Find where the given text appears and provide that cell's center as (x, y) coordinate. 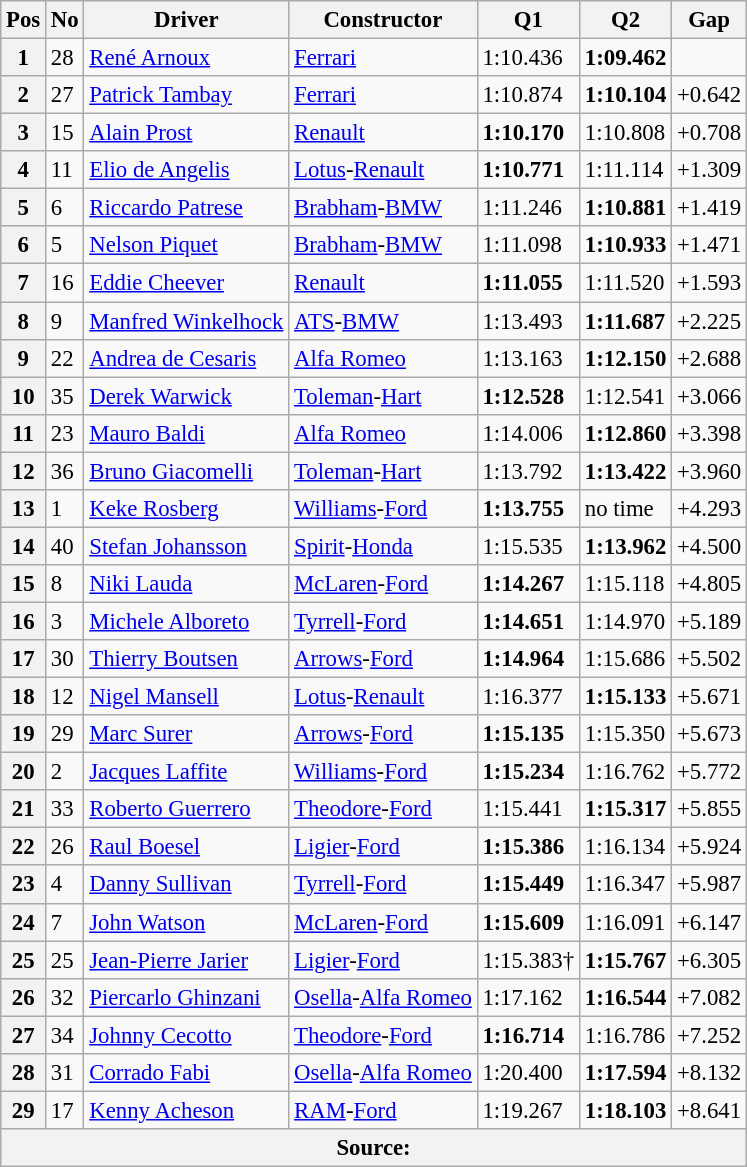
1:15.441 (528, 809)
Q1 (528, 20)
1:12.528 (528, 396)
1:15.609 (528, 922)
1:14.651 (528, 621)
John Watson (186, 922)
1:19.267 (528, 1110)
1:12.541 (625, 396)
1:13.792 (528, 471)
1:15.449 (528, 885)
1:10.874 (528, 95)
Bruno Giacomelli (186, 471)
13 (24, 509)
+4.500 (710, 546)
Keke Rosberg (186, 509)
Elio de Angelis (186, 170)
Manfred Winkelhock (186, 321)
+5.502 (710, 659)
+8.132 (710, 1073)
1:15.133 (625, 697)
+0.642 (710, 95)
1:11.098 (528, 245)
1:13.962 (625, 546)
1:15.234 (528, 772)
Mauro Baldi (186, 433)
1:10.933 (625, 245)
Corrado Fabi (186, 1073)
1:16.347 (625, 885)
32 (65, 997)
Gap (710, 20)
+7.082 (710, 997)
Niki Lauda (186, 584)
+6.147 (710, 922)
1:15.118 (625, 584)
1:15.386 (528, 847)
+3.066 (710, 396)
1:16.544 (625, 997)
Jean-Pierre Jarier (186, 960)
18 (24, 697)
34 (65, 1035)
Eddie Cheever (186, 283)
1:11.055 (528, 283)
Derek Warwick (186, 396)
30 (65, 659)
Riccardo Patrese (186, 208)
+4.293 (710, 509)
ATS-BMW (383, 321)
+4.805 (710, 584)
Source: (374, 1148)
1:13.422 (625, 471)
1:13.755 (528, 509)
+5.855 (710, 809)
1:17.162 (528, 997)
+1.419 (710, 208)
Jacques Laffite (186, 772)
1:11.520 (625, 283)
Nigel Mansell (186, 697)
Johnny Cecotto (186, 1035)
+3.960 (710, 471)
+5.189 (710, 621)
1:15.383† (528, 960)
Driver (186, 20)
Spirit-Honda (383, 546)
Kenny Acheson (186, 1110)
Q2 (625, 20)
1:11.246 (528, 208)
+5.987 (710, 885)
Alain Prost (186, 133)
No (65, 20)
+0.708 (710, 133)
Piercarlo Ghinzani (186, 997)
1:15.535 (528, 546)
1:16.762 (625, 772)
Roberto Guerrero (186, 809)
Danny Sullivan (186, 885)
1:16.714 (528, 1035)
1:14.964 (528, 659)
1:15.686 (625, 659)
+8.641 (710, 1110)
35 (65, 396)
1:15.135 (528, 734)
1:10.104 (625, 95)
36 (65, 471)
1:14.006 (528, 433)
1:10.771 (528, 170)
1:15.350 (625, 734)
no time (625, 509)
33 (65, 809)
+2.225 (710, 321)
1:11.114 (625, 170)
+5.772 (710, 772)
Nelson Piquet (186, 245)
24 (24, 922)
+5.673 (710, 734)
Patrick Tambay (186, 95)
1:10.808 (625, 133)
1:10.881 (625, 208)
RAM-Ford (383, 1110)
René Arnoux (186, 58)
+5.924 (710, 847)
10 (24, 396)
1:13.163 (528, 358)
1:16.786 (625, 1035)
1:15.317 (625, 809)
Stefan Johansson (186, 546)
+7.252 (710, 1035)
40 (65, 546)
1:13.493 (528, 321)
+6.305 (710, 960)
1:16.134 (625, 847)
+1.471 (710, 245)
+2.688 (710, 358)
31 (65, 1073)
Thierry Boutsen (186, 659)
21 (24, 809)
Constructor (383, 20)
+1.593 (710, 283)
Marc Surer (186, 734)
1:14.267 (528, 584)
1:14.970 (625, 621)
20 (24, 772)
1:16.377 (528, 697)
Pos (24, 20)
1:09.462 (625, 58)
14 (24, 546)
1:20.400 (528, 1073)
Raul Boesel (186, 847)
1:17.594 (625, 1073)
1:12.150 (625, 358)
1:12.860 (625, 433)
1:10.436 (528, 58)
+3.398 (710, 433)
1:16.091 (625, 922)
1:11.687 (625, 321)
1:10.170 (528, 133)
1:18.103 (625, 1110)
Andrea de Cesaris (186, 358)
+1.309 (710, 170)
19 (24, 734)
Michele Alboreto (186, 621)
+5.671 (710, 697)
1:15.767 (625, 960)
